Provide the [X, Y] coordinate of the cell's center where the given text is located.  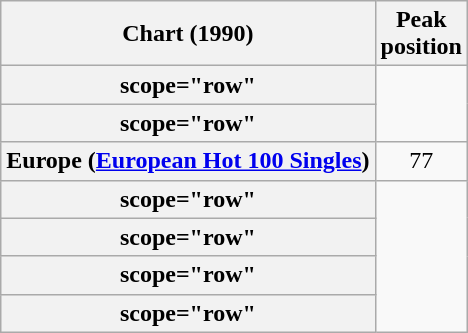
Europe (European Hot 100 Singles) [188, 161]
77 [421, 161]
Peakposition [421, 34]
Chart (1990) [188, 34]
